Pinpoint the cell where the given text exists, returning its [X, Y] midpoint coordinate. 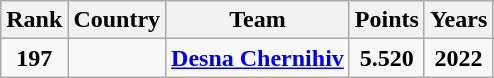
Rank [34, 20]
Years [458, 20]
5.520 [386, 58]
Points [386, 20]
Country [117, 20]
2022 [458, 58]
197 [34, 58]
Desna Chernihiv [258, 58]
Team [258, 20]
